Locate the cell with the specified text and output its (x, y) center coordinate. 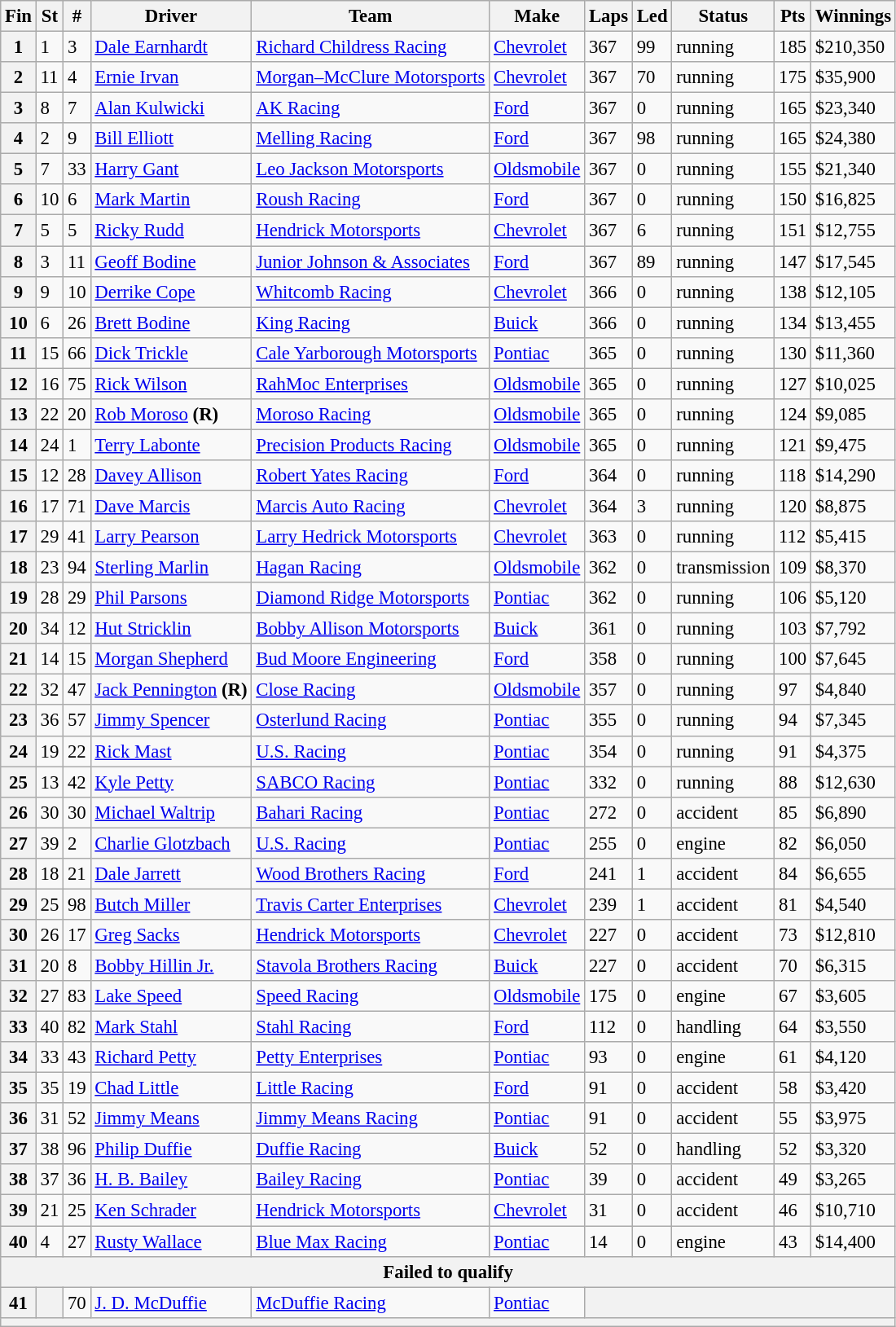
Phil Parsons (171, 598)
Stavola Brothers Racing (371, 965)
73 (793, 935)
Petty Enterprises (371, 1057)
Butch Miller (171, 904)
Mark Martin (171, 200)
$6,655 (853, 874)
$12,105 (853, 292)
118 (793, 476)
$14,400 (853, 1241)
Larry Pearson (171, 537)
Status (723, 16)
Dale Earnhardt (171, 47)
Dale Jarrett (171, 874)
$5,120 (853, 598)
Dick Trickle (171, 353)
Laps (609, 16)
96 (77, 1149)
Rusty Wallace (171, 1241)
120 (793, 506)
64 (793, 1027)
$4,540 (853, 904)
St (49, 16)
106 (793, 598)
83 (77, 996)
42 (77, 782)
Wood Brothers Racing (371, 874)
Hut Stricklin (171, 629)
$12,630 (853, 782)
Alan Kulwicki (171, 108)
Failed to qualify (448, 1272)
$35,900 (853, 77)
Roush Racing (371, 200)
46 (793, 1211)
Fin (19, 16)
$7,345 (853, 721)
Larry Hedrick Motorsports (371, 537)
55 (793, 1118)
57 (77, 721)
Bobby Allison Motorsports (371, 629)
272 (609, 812)
61 (793, 1057)
Mark Stahl (171, 1027)
Whitcomb Racing (371, 292)
155 (793, 169)
Pts (793, 16)
AK Racing (371, 108)
93 (609, 1057)
$4,120 (853, 1057)
King Racing (371, 323)
$6,890 (853, 812)
Stahl Racing (371, 1027)
49 (793, 1180)
357 (609, 690)
58 (793, 1088)
Michael Waltrip (171, 812)
$12,755 (853, 231)
239 (609, 904)
358 (609, 659)
81 (793, 904)
$3,265 (853, 1180)
88 (793, 782)
$10,025 (853, 384)
Little Racing (371, 1088)
Jimmy Spencer (171, 721)
127 (793, 384)
$14,290 (853, 476)
SABCO Racing (371, 782)
47 (77, 690)
99 (652, 47)
$17,545 (853, 261)
361 (609, 629)
Davey Allison (171, 476)
transmission (723, 568)
Junior Johnson & Associates (371, 261)
$6,050 (853, 843)
$13,455 (853, 323)
138 (793, 292)
Driver (171, 16)
Chad Little (171, 1088)
$8,370 (853, 568)
85 (793, 812)
Geoff Bodine (171, 261)
$23,340 (853, 108)
$8,875 (853, 506)
Greg Sacks (171, 935)
$21,340 (853, 169)
67 (793, 996)
Winnings (853, 16)
Bailey Racing (371, 1180)
Travis Carter Enterprises (371, 904)
J. D. McDuffie (171, 1303)
Jimmy Means (171, 1118)
$3,550 (853, 1027)
$6,315 (853, 965)
$9,085 (853, 415)
Robert Yates Racing (371, 476)
Philip Duffie (171, 1149)
66 (77, 353)
Osterlund Racing (371, 721)
147 (793, 261)
$5,415 (853, 537)
Morgan Shepherd (171, 659)
185 (793, 47)
Bill Elliott (171, 138)
97 (793, 690)
$11,360 (853, 353)
$4,840 (853, 690)
Ricky Rudd (171, 231)
Rick Mast (171, 751)
151 (793, 231)
Diamond Ridge Motorsports (371, 598)
134 (793, 323)
Hagan Racing (371, 568)
$12,810 (853, 935)
332 (609, 782)
Ernie Irvan (171, 77)
Lake Speed (171, 996)
Derrike Cope (171, 292)
Led (652, 16)
# (77, 16)
$4,375 (853, 751)
Terry Labonte (171, 445)
$3,420 (853, 1088)
255 (609, 843)
84 (793, 874)
354 (609, 751)
109 (793, 568)
Precision Products Racing (371, 445)
89 (652, 261)
Rick Wilson (171, 384)
Richard Petty (171, 1057)
$24,380 (853, 138)
Team (371, 16)
Duffie Racing (371, 1149)
130 (793, 353)
Rob Moroso (R) (171, 415)
75 (77, 384)
Blue Max Racing (371, 1241)
$10,710 (853, 1211)
Make (538, 16)
$3,605 (853, 996)
Ken Schrader (171, 1211)
Melling Racing (371, 138)
121 (793, 445)
McDuffie Racing (371, 1303)
Richard Childress Racing (371, 47)
Bobby Hillin Jr. (171, 965)
Close Racing (371, 690)
Leo Jackson Motorsports (371, 169)
$9,475 (853, 445)
$7,792 (853, 629)
355 (609, 721)
124 (793, 415)
103 (793, 629)
71 (77, 506)
Harry Gant (171, 169)
Speed Racing (371, 996)
$16,825 (853, 200)
Morgan–McClure Motorsports (371, 77)
$7,645 (853, 659)
100 (793, 659)
Charlie Glotzbach (171, 843)
241 (609, 874)
Jimmy Means Racing (371, 1118)
Dave Marcis (171, 506)
363 (609, 537)
Cale Yarborough Motorsports (371, 353)
150 (793, 200)
Moroso Racing (371, 415)
Jack Pennington (R) (171, 690)
$3,320 (853, 1149)
Bahari Racing (371, 812)
Bud Moore Engineering (371, 659)
Kyle Petty (171, 782)
RahMoc Enterprises (371, 384)
Marcis Auto Racing (371, 506)
$3,975 (853, 1118)
Sterling Marlin (171, 568)
H. B. Bailey (171, 1180)
$210,350 (853, 47)
Brett Bodine (171, 323)
